Search for the cell housing the specified text and yield its [X, Y] center coordinate. 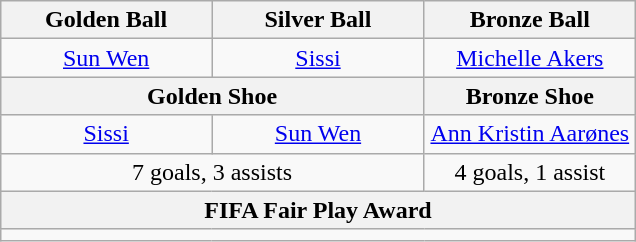
7 goals, 3 assists [212, 172]
Bronze Shoe [530, 96]
Golden Shoe [212, 96]
Bronze Ball [530, 20]
FIFA Fair Play Award [318, 210]
4 goals, 1 assist [530, 172]
Ann Kristin Aarønes [530, 134]
Michelle Akers [530, 58]
Silver Ball [318, 20]
Golden Ball [106, 20]
